Scan for the cell matching the given text and deliver its [x, y] coordinate at center. 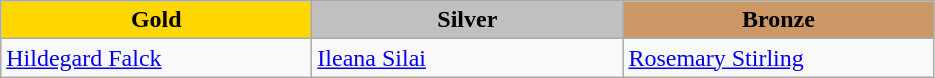
Rosemary Stirling [778, 58]
Bronze [778, 20]
Silver [468, 20]
Hildegard Falck [156, 58]
Gold [156, 20]
Ileana Silai [468, 58]
